From the cell containing the given text, extract its center point as (X, Y) coordinate. 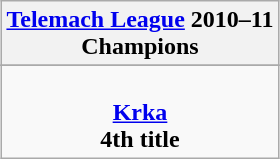
Telemach League 2010–11Champions (140, 34)
Krka4th title (140, 112)
